Capture the cell that displays the provided text and extract its (X, Y) central coordinate. 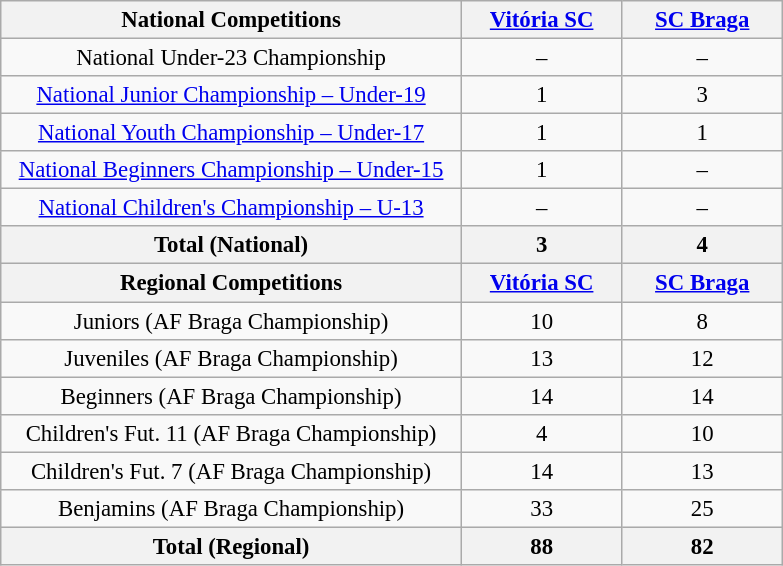
Children's Fut. 7 (AF Braga Championship) (232, 471)
National Youth Championship – Under-17 (232, 133)
National Children's Championship – U-13 (232, 208)
Children's Fut. 11 (AF Braga Championship) (232, 433)
National Junior Championship – Under-19 (232, 95)
82 (702, 546)
Benjamins (AF Braga Championship) (232, 509)
Juniors (AF Braga Championship) (232, 321)
25 (702, 509)
12 (702, 358)
88 (542, 546)
Juveniles (AF Braga Championship) (232, 358)
Beginners (AF Braga Championship) (232, 396)
Total (Regional) (232, 546)
33 (542, 509)
8 (702, 321)
National Under-23 Championship (232, 58)
National Competitions (232, 20)
Regional Competitions (232, 283)
National Beginners Championship – Under-15 (232, 170)
Total (National) (232, 245)
